Search for the cell housing the specified text and yield its [x, y] center coordinate. 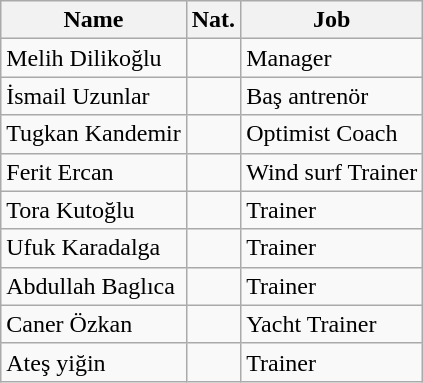
Melih Dilikoğlu [94, 58]
Yacht Trainer [332, 324]
Name [94, 20]
Baş antrenör [332, 96]
Abdullah Baglıca [94, 286]
Tugkan Kandemir [94, 134]
Ferit Ercan [94, 172]
Tora Kutoğlu [94, 210]
Manager [332, 58]
Ufuk Karadalga [94, 248]
Optimist Coach [332, 134]
Caner Özkan [94, 324]
Wind surf Trainer [332, 172]
İsmail Uzunlar [94, 96]
Nat. [213, 20]
Job [332, 20]
Ateş yiğin [94, 362]
